From the cell containing the given text, extract its center point as (x, y) coordinate. 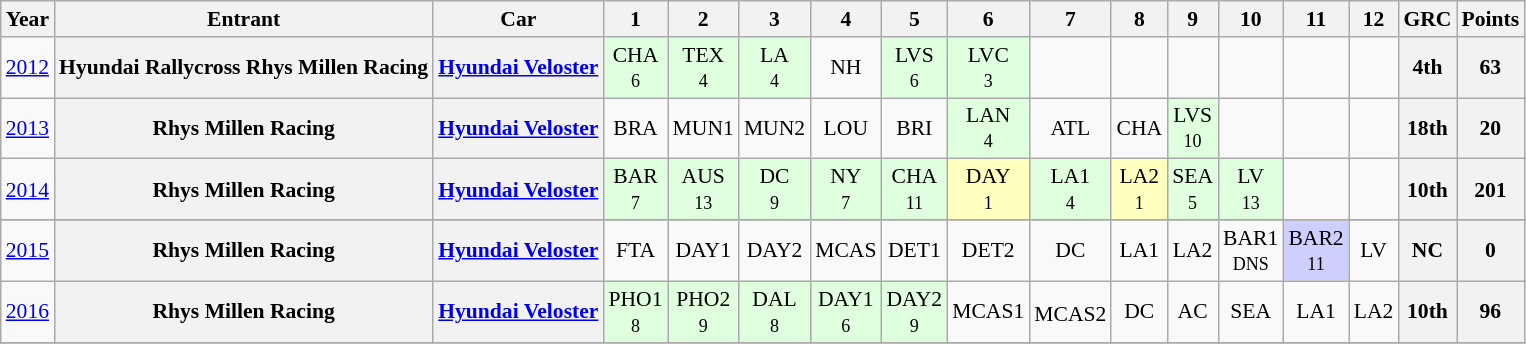
Car (518, 19)
MCAS2 (1070, 312)
BAR211 (1316, 250)
2015 (28, 250)
PHO18 (635, 312)
DAL8 (774, 312)
NC (1427, 250)
DAY2 (774, 250)
1 (635, 19)
18th (1427, 128)
LAN4 (988, 128)
6 (988, 19)
0 (1490, 250)
201 (1490, 190)
8 (1139, 19)
DET2 (988, 250)
96 (1490, 312)
LV (1374, 250)
LVC3 (988, 68)
CHA6 (635, 68)
NY7 (846, 190)
3 (774, 19)
LA14 (1070, 190)
Year (28, 19)
DET1 (914, 250)
20 (1490, 128)
PHO29 (704, 312)
2 (704, 19)
LA4 (774, 68)
DAY29 (914, 312)
Entrant (244, 19)
12 (1374, 19)
AC (1192, 312)
BAR7 (635, 190)
MUN2 (774, 128)
9 (1192, 19)
LOU (846, 128)
BRA (635, 128)
11 (1316, 19)
2012 (28, 68)
7 (1070, 19)
ATL (1070, 128)
LVS10 (1192, 128)
Points (1490, 19)
LVS6 (914, 68)
2014 (28, 190)
4th (1427, 68)
SEA5 (1192, 190)
CHA (1139, 128)
DAY16 (846, 312)
MCAS1 (988, 312)
Hyundai Rallycross Rhys Millen Racing (244, 68)
GRC (1427, 19)
MCAS (846, 250)
MUN1 (704, 128)
5 (914, 19)
TEX4 (704, 68)
BAR1DNS (1250, 250)
NH (846, 68)
4 (846, 19)
DC9 (774, 190)
SEA (1250, 312)
2013 (28, 128)
2016 (28, 312)
AUS13 (704, 190)
LA21 (1139, 190)
CHA11 (914, 190)
63 (1490, 68)
FTA (635, 250)
BRI (914, 128)
10 (1250, 19)
LV13 (1250, 190)
